Capture the cell that displays the provided text and extract its (x, y) central coordinate. 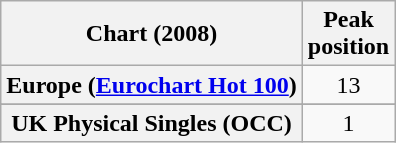
Europe (Eurochart Hot 100) (152, 85)
UK Physical Singles (OCC) (152, 123)
Peakposition (348, 34)
Chart (2008) (152, 34)
13 (348, 85)
1 (348, 123)
